Detect which cell encompasses the target text, then output its [X, Y] center coordinate. 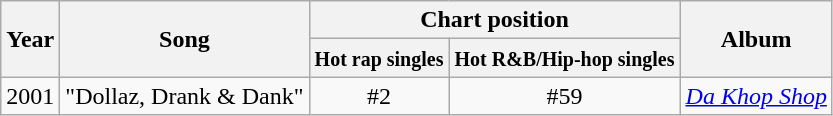
Year [30, 39]
#2 [379, 96]
Chart position [494, 20]
Da Khop Shop [756, 96]
Hot rap singles [379, 58]
Hot R&B/Hip-hop singles [564, 58]
Song [184, 39]
"Dollaz, Drank & Dank" [184, 96]
#59 [564, 96]
2001 [30, 96]
Album [756, 39]
